Detect which cell encompasses the target text, then output its [x, y] center coordinate. 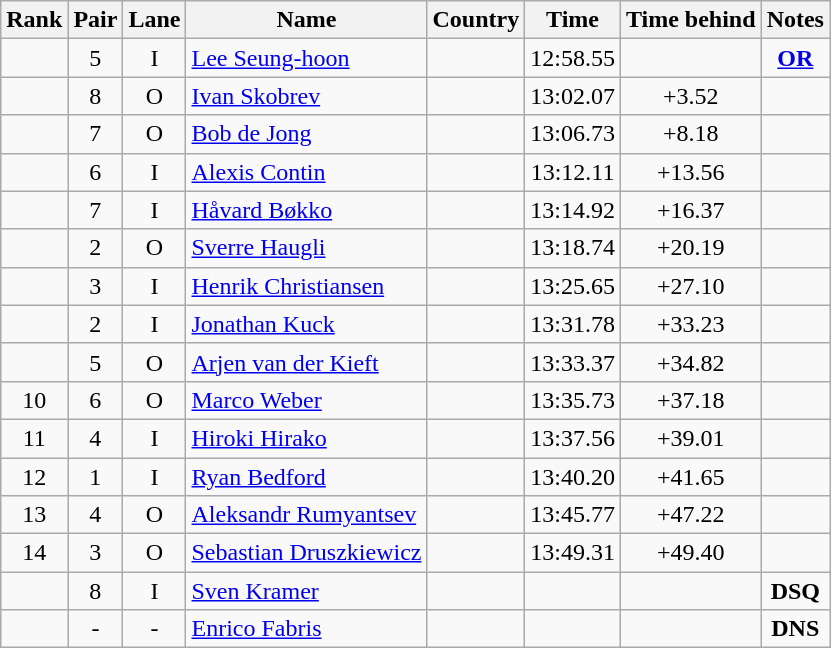
Ryan Bedford [306, 477]
13:49.31 [573, 553]
Sebastian Druszkiewicz [306, 553]
Time [573, 20]
10 [34, 400]
Sverre Haugli [306, 248]
DSQ [795, 591]
+13.56 [690, 172]
Arjen van der Kieft [306, 362]
+47.22 [690, 515]
Jonathan Kuck [306, 324]
Name [306, 20]
Ivan Skobrev [306, 96]
Alexis Contin [306, 172]
Lee Seung-hoon [306, 58]
Country [476, 20]
+16.37 [690, 210]
+49.40 [690, 553]
Håvard Bøkko [306, 210]
13:31.78 [573, 324]
13:12.11 [573, 172]
1 [96, 477]
+27.10 [690, 286]
13:25.65 [573, 286]
13:45.77 [573, 515]
+34.82 [690, 362]
13:14.92 [573, 210]
13:35.73 [573, 400]
+39.01 [690, 438]
OR [795, 58]
Aleksandr Rumyantsev [306, 515]
Pair [96, 20]
Hiroki Hirako [306, 438]
Lane [154, 20]
13:02.07 [573, 96]
DNS [795, 629]
+8.18 [690, 134]
+3.52 [690, 96]
12 [34, 477]
Enrico Fabris [306, 629]
Sven Kramer [306, 591]
+37.18 [690, 400]
Rank [34, 20]
13:06.73 [573, 134]
12:58.55 [573, 58]
13:33.37 [573, 362]
+20.19 [690, 248]
14 [34, 553]
+41.65 [690, 477]
13:18.74 [573, 248]
+33.23 [690, 324]
Henrik Christiansen [306, 286]
Marco Weber [306, 400]
Time behind [690, 20]
13:37.56 [573, 438]
Notes [795, 20]
11 [34, 438]
Bob de Jong [306, 134]
13 [34, 515]
13:40.20 [573, 477]
